Search for the cell housing the specified text and yield its [x, y] center coordinate. 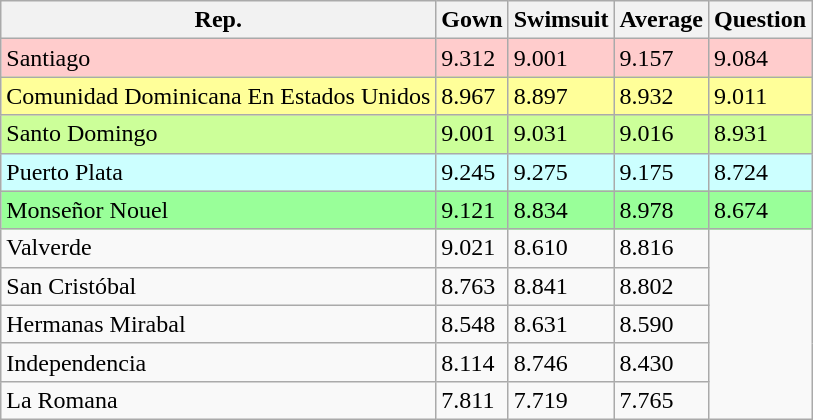
Gown [472, 20]
9.016 [662, 134]
7.811 [472, 400]
8.548 [472, 324]
Independencia [218, 362]
7.719 [561, 400]
8.746 [561, 362]
8.897 [561, 96]
9.021 [472, 248]
La Romana [218, 400]
San Cristóbal [218, 286]
Question [760, 20]
Average [662, 20]
9.084 [760, 58]
Monseñor Nouel [218, 210]
8.430 [662, 362]
Valverde [218, 248]
8.932 [662, 96]
8.674 [760, 210]
Puerto Plata [218, 172]
Rep. [218, 20]
8.610 [561, 248]
Santiago [218, 58]
8.802 [662, 286]
8.590 [662, 324]
8.967 [472, 96]
8.816 [662, 248]
9.312 [472, 58]
8.114 [472, 362]
Hermanas Mirabal [218, 324]
9.157 [662, 58]
Swimsuit [561, 20]
Comunidad Dominicana En Estados Unidos [218, 96]
8.631 [561, 324]
8.978 [662, 210]
7.765 [662, 400]
8.841 [561, 286]
9.031 [561, 134]
8.834 [561, 210]
9.245 [472, 172]
9.011 [760, 96]
9.175 [662, 172]
9.275 [561, 172]
8.724 [760, 172]
8.763 [472, 286]
Santo Domingo [218, 134]
9.121 [472, 210]
8.931 [760, 134]
